Provide the (x, y) coordinate of the cell's center where the given text is located.  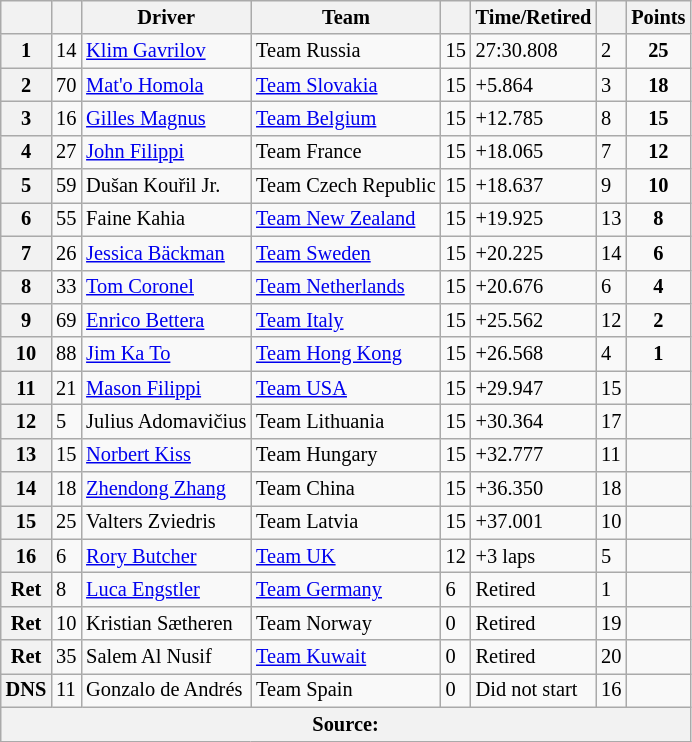
Team Kuwait (346, 657)
Team Latvia (346, 522)
Luca Engstler (166, 589)
+26.568 (534, 354)
33 (66, 287)
Team Sweden (346, 253)
Rory Butcher (166, 556)
DNS (26, 690)
Team Hong Kong (346, 354)
Points (658, 17)
Source: (346, 724)
Jessica Bäckman (166, 253)
59 (66, 186)
+19.925 (534, 219)
Tom Coronel (166, 287)
John Filippi (166, 152)
Dušan Kouřil Jr. (166, 186)
27:30.808 (534, 51)
26 (66, 253)
Kristian Sætheren (166, 623)
+3 laps (534, 556)
Norbert Kiss (166, 455)
Julius Adomavičius (166, 421)
Team Czech Republic (346, 186)
Team Russia (346, 51)
+12.785 (534, 118)
Team Lithuania (346, 421)
+20.676 (534, 287)
Mason Filippi (166, 388)
21 (66, 388)
+29.947 (534, 388)
Klim Gavrilov (166, 51)
17 (611, 421)
Team Hungary (346, 455)
Driver (166, 17)
+37.001 (534, 522)
88 (66, 354)
Jim Ka To (166, 354)
55 (66, 219)
20 (611, 657)
Team France (346, 152)
+32.777 (534, 455)
Team (346, 17)
Team Netherlands (346, 287)
27 (66, 152)
35 (66, 657)
Team Germany (346, 589)
+36.350 (534, 489)
Enrico Bettera (166, 320)
+20.225 (534, 253)
Mat'o Homola (166, 85)
Team USA (346, 388)
+25.562 (534, 320)
Zhendong Zhang (166, 489)
+30.364 (534, 421)
Time/Retired (534, 17)
+18.637 (534, 186)
Team Belgium (346, 118)
Team Italy (346, 320)
Salem Al Nusif (166, 657)
70 (66, 85)
Gilles Magnus (166, 118)
Team Norway (346, 623)
Team UK (346, 556)
+5.864 (534, 85)
Team Spain (346, 690)
Gonzalo de Andrés (166, 690)
Team New Zealand (346, 219)
Team Slovakia (346, 85)
Valters Zviedris (166, 522)
Team China (346, 489)
19 (611, 623)
Did not start (534, 690)
+18.065 (534, 152)
Faine Kahia (166, 219)
69 (66, 320)
